From the cell containing the given text, extract its center point as [x, y] coordinate. 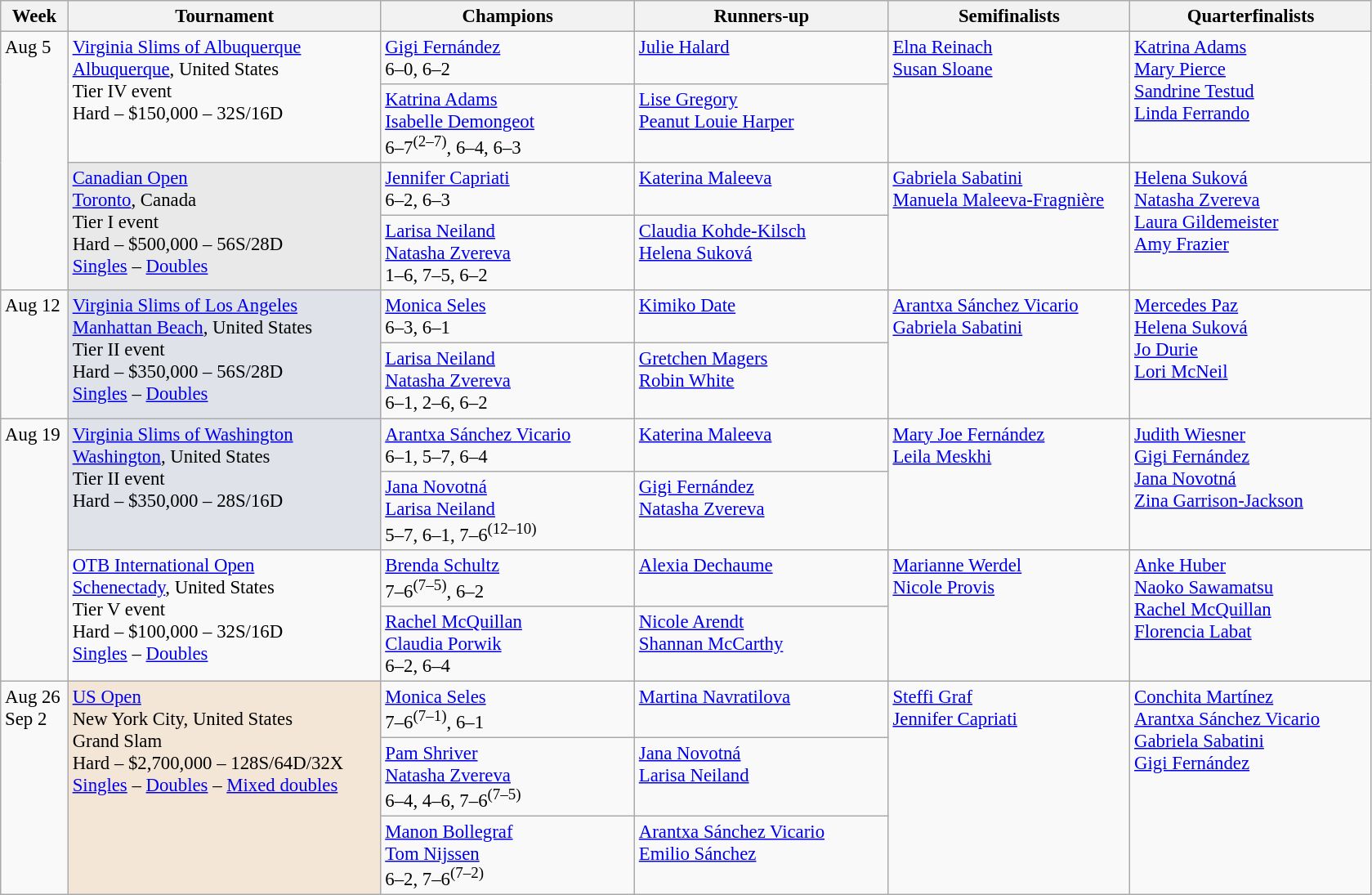
Virginia Slims of Los Angeles Manhattan Beach, United StatesTier II event Hard – $350,000 – 56S/28DSingles – Doubles [224, 355]
Larisa Neiland Natasha Zvereva6–1, 2–6, 6–2 [508, 381]
Mary Joe Fernández Leila Meskhi [1009, 484]
Alexia Dechaume [762, 577]
Manon Bollegraf Tom Nijssen6–2, 7–6(7–2) [508, 856]
Conchita Martínez Arantxa Sánchez Vicario Gabriela Sabatini Gigi Fernández [1251, 788]
Aug 5 [34, 162]
Pam Shriver Natasha Zvereva6–4, 4–6, 7–6(7–5) [508, 776]
Larisa Neiland Natasha Zvereva1–6, 7–5, 6–2 [508, 253]
Steffi Graf Jennifer Capriati [1009, 788]
Aug 19 [34, 550]
Arantxa Sánchez Vicario6–1, 5–7, 6–4 [508, 445]
Lise Gregory Peanut Louie Harper [762, 123]
Brenda Schultz7–6(7–5), 6–2 [508, 577]
Gretchen Magers Robin White [762, 381]
Jana Novotná Larisa Neiland [762, 776]
Monica Seles6–3, 6–1 [508, 317]
Champions [508, 16]
Rachel McQuillan Claudia Porwik6–2, 6–4 [508, 644]
Runners-up [762, 16]
Martina Navratilova [762, 709]
Jana Novotná Larisa Neiland5–7, 6–1, 7–6(12–10) [508, 510]
Helena Suková Natasha Zvereva Laura Gildemeister Amy Frazier [1251, 226]
Arantxa Sánchez Vicario Emilio Sánchez [762, 856]
Julie Halard [762, 59]
Anke Huber Naoko Sawamatsu Rachel McQuillan Florencia Labat [1251, 615]
Canadian Open Toronto, CanadaTier I event Hard – $500,000 – 56S/28DSingles – Doubles [224, 226]
OTB International Open Schenectady, United StatesTier V event Hard – $100,000 – 32S/16DSingles – Doubles [224, 615]
US Open New York City, United StatesGrand SlamHard – $2,700,000 – 128S/64D/32XSingles – Doubles – Mixed doubles [224, 788]
Mercedes Paz Helena Suková Jo Durie Lori McNeil [1251, 355]
Katrina Adams Isabelle Demongeot6–7(2–7), 6–4, 6–3 [508, 123]
Marianne Werdel Nicole Provis [1009, 615]
Kimiko Date [762, 317]
Katrina Adams Mary Pierce Sandrine Testud Linda Ferrando [1251, 98]
Tournament [224, 16]
Aug 26Sep 2 [34, 788]
Judith Wiesner Gigi Fernández Jana Novotná Zina Garrison-Jackson [1251, 484]
Week [34, 16]
Gigi Fernández6–0, 6–2 [508, 59]
Quarterfinalists [1251, 16]
Aug 12 [34, 355]
Semifinalists [1009, 16]
Nicole Arendt Shannan McCarthy [762, 644]
Elna Reinach Susan Sloane [1009, 98]
Arantxa Sánchez Vicario Gabriela Sabatini [1009, 355]
Monica Seles7–6(7–1), 6–1 [508, 709]
Gigi Fernández Natasha Zvereva [762, 510]
Virginia Slims of Washington Washington, United StatesTier II event Hard – $350,000 – 28S/16D [224, 484]
Jennifer Capriati6–2, 6–3 [508, 190]
Gabriela Sabatini Manuela Maleeva-Fragnière [1009, 226]
Claudia Kohde-Kilsch Helena Suková [762, 253]
Virginia Slims of Albuquerque Albuquerque, United StatesTier IV event Hard – $150,000 – 32S/16D [224, 98]
